Output the (x, y) coordinate of the center of the cell containing the given text.  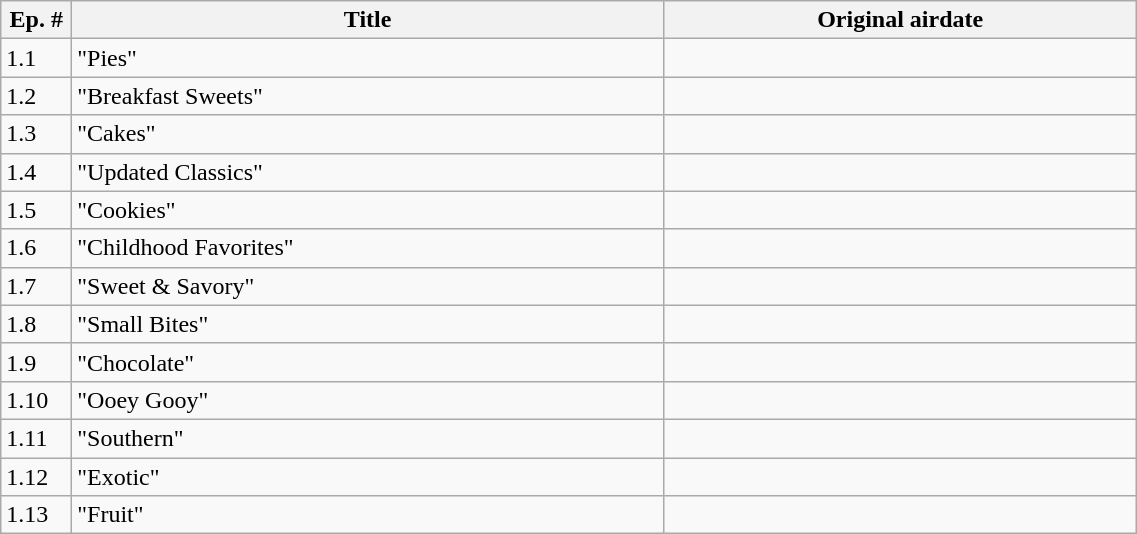
"Sweet & Savory" (368, 286)
1.12 (36, 477)
"Chocolate" (368, 362)
1.10 (36, 400)
1.2 (36, 96)
1.6 (36, 248)
1.1 (36, 58)
Original airdate (900, 20)
"Pies" (368, 58)
1.13 (36, 515)
1.7 (36, 286)
"Childhood Favorites" (368, 248)
"Southern" (368, 438)
"Ooey Gooy" (368, 400)
"Small Bites" (368, 324)
"Updated Classics" (368, 172)
1.9 (36, 362)
Ep. # (36, 20)
"Exotic" (368, 477)
Title (368, 20)
1.5 (36, 210)
1.3 (36, 134)
"Breakfast Sweets" (368, 96)
"Fruit" (368, 515)
"Cakes" (368, 134)
1.11 (36, 438)
1.8 (36, 324)
1.4 (36, 172)
"Cookies" (368, 210)
